Detect which cell encompasses the target text, then output its [X, Y] center coordinate. 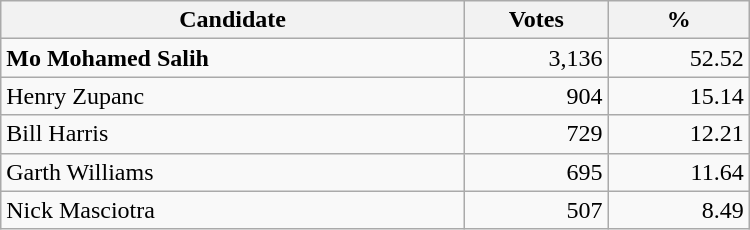
11.64 [678, 172]
15.14 [678, 96]
Henry Zupanc [233, 96]
3,136 [536, 58]
Mo Mohamed Salih [233, 58]
8.49 [678, 210]
Candidate [233, 20]
Nick Masciotra [233, 210]
12.21 [678, 134]
52.52 [678, 58]
695 [536, 172]
Bill Harris [233, 134]
% [678, 20]
904 [536, 96]
507 [536, 210]
Garth Williams [233, 172]
729 [536, 134]
Votes [536, 20]
